Search for the cell housing the specified text and yield its [X, Y] center coordinate. 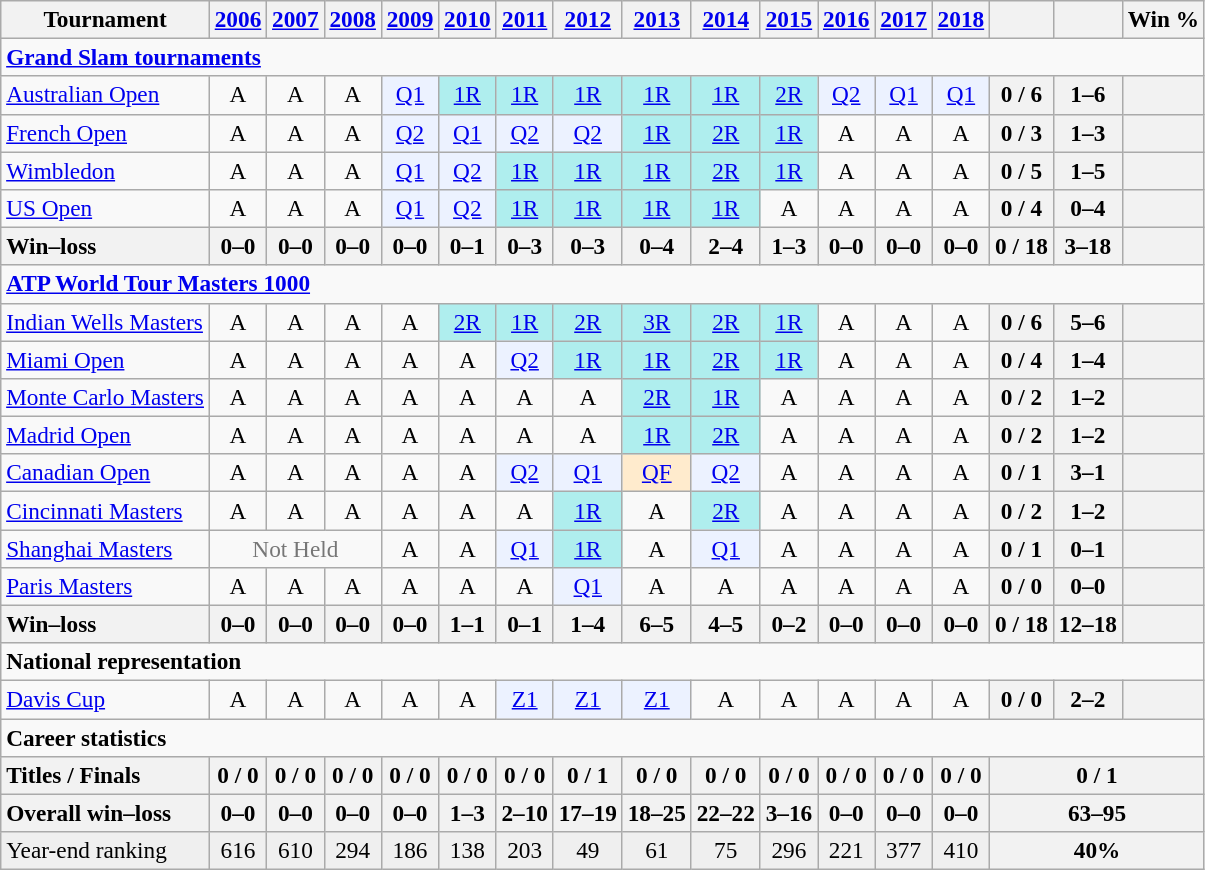
3–1 [1088, 473]
12–18 [1088, 624]
2–2 [1088, 699]
Career statistics [603, 737]
Indian Wells Masters [106, 322]
2–4 [726, 246]
1–1 [468, 624]
2011 [524, 19]
Monte Carlo Masters [106, 397]
0 / 3 [1022, 133]
49 [588, 850]
Madrid Open [106, 435]
Grand Slam tournaments [603, 57]
1–6 [1088, 95]
Davis Cup [106, 699]
Not Held [295, 548]
296 [788, 850]
2013 [656, 19]
Australian Open [106, 95]
US Open [106, 208]
Canadian Open [106, 473]
17–19 [588, 813]
3–18 [1088, 246]
616 [238, 850]
2008 [352, 19]
203 [524, 850]
2007 [296, 19]
Tournament [106, 19]
410 [960, 850]
186 [410, 850]
2–10 [524, 813]
0 / 5 [1022, 170]
French Open [106, 133]
1–5 [1088, 170]
2006 [238, 19]
2015 [788, 19]
Miami Open [106, 359]
18–25 [656, 813]
5–6 [1088, 322]
610 [296, 850]
2017 [904, 19]
2010 [468, 19]
3–16 [788, 813]
Paris Masters [106, 586]
377 [904, 850]
3R [656, 322]
National representation [603, 662]
138 [468, 850]
QF [656, 473]
2014 [726, 19]
Overall win–loss [106, 813]
61 [656, 850]
2016 [846, 19]
2012 [588, 19]
40% [1098, 850]
ATP World Tour Masters 1000 [603, 284]
22–22 [726, 813]
Year-end ranking [106, 850]
221 [846, 850]
Wimbledon [106, 170]
6–5 [656, 624]
2009 [410, 19]
294 [352, 850]
0–2 [788, 624]
63–95 [1098, 813]
Shanghai Masters [106, 548]
2018 [960, 19]
Cincinnati Masters [106, 510]
Titles / Finals [106, 775]
Win % [1163, 19]
4–5 [726, 624]
75 [726, 850]
